Capture the cell that displays the provided text and extract its (x, y) central coordinate. 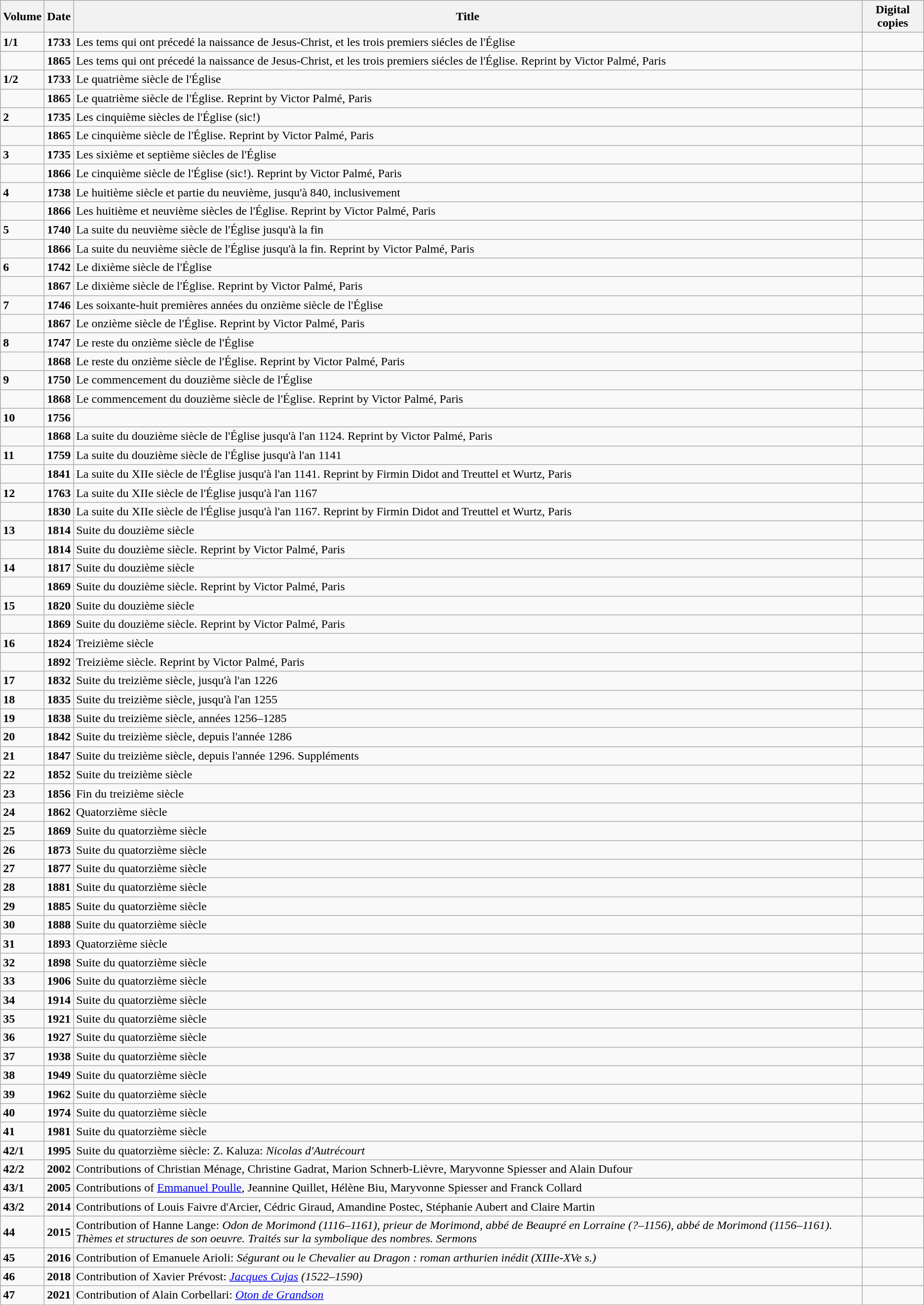
1949 (59, 1075)
La suite du douzième siècle de l'Église jusqu'à l'an 1141 (468, 455)
1820 (59, 606)
1877 (59, 869)
1974 (59, 1113)
La suite du douzième siècle de l'Église jusqu'à l'an 1124. Reprint by Victor Palmé, Paris (468, 436)
9 (23, 380)
1847 (59, 756)
2002 (59, 1169)
42/2 (23, 1169)
43/1 (23, 1188)
Le cinquième siècle de l'Église (sic!). Reprint by Victor Palmé, Paris (468, 173)
29 (23, 906)
La suite du neuvième siècle de l'Église jusqu'à la fin. Reprint by Victor Palmé, Paris (468, 248)
1856 (59, 793)
Contributions of Louis Faivre d'Arcier, Cédric Giraud, Amandine Postec, Stéphanie Aubert and Claire Martin (468, 1207)
Contribution of Alain Corbellari: Oton de Grandson (468, 1295)
Suite du treizième siècle, jusqu'à l'an 1255 (468, 699)
1759 (59, 455)
Suite du treizième siècle, années 1256–1285 (468, 718)
1962 (59, 1094)
1892 (59, 662)
Suite du treizième siècle, depuis l'année 1296. Suppléments (468, 756)
39 (23, 1094)
28 (23, 887)
La suite du XIIe siècle de l'Église jusqu'à l'an 1167. Reprint by Firmin Didot and Treuttel et Wurtz, Paris (468, 511)
6 (23, 268)
Digital copies (892, 17)
Suite du treizième siècle, depuis l'année 1286 (468, 737)
1862 (59, 812)
27 (23, 869)
1852 (59, 774)
1914 (59, 1000)
1981 (59, 1131)
7 (23, 305)
2005 (59, 1188)
Les tems qui ont précedé la naissance de Jesus-Christ, et les trois premiers siécles de l'Église (468, 42)
1835 (59, 699)
47 (23, 1295)
1/1 (23, 42)
33 (23, 981)
Date (59, 17)
1938 (59, 1056)
La suite du XIIe siècle de l'Église jusqu'à l'an 1167 (468, 493)
11 (23, 455)
Fin du treizième siècle (468, 793)
19 (23, 718)
35 (23, 1019)
1995 (59, 1151)
32 (23, 962)
18 (23, 699)
1750 (59, 380)
4 (23, 192)
Treizième siècle (468, 643)
8 (23, 343)
1885 (59, 906)
La suite du neuvième siècle de l'Église jusqu'à la fin (468, 230)
38 (23, 1075)
16 (23, 643)
Title (468, 17)
10 (23, 418)
2 (23, 117)
15 (23, 606)
1881 (59, 887)
1927 (59, 1037)
45 (23, 1258)
1893 (59, 944)
Treizième siècle. Reprint by Victor Palmé, Paris (468, 662)
Le dixième siècle de l'Église (468, 268)
1824 (59, 643)
1756 (59, 418)
1921 (59, 1019)
40 (23, 1113)
17 (23, 681)
Suite du quatorzième siècle: Z. Kaluza: Nicolas d'Autrécourt (468, 1151)
1/2 (23, 79)
Les cinquième siècles de l'Église (sic!) (468, 117)
24 (23, 812)
Le quatrième siècle de l'Église (468, 79)
Les tems qui ont précedé la naissance de Jesus-Christ, et les trois premiers siécles de l'Église. Reprint by Victor Palmé, Paris (468, 61)
46 (23, 1276)
44 (23, 1232)
43/2 (23, 1207)
21 (23, 756)
14 (23, 568)
22 (23, 774)
37 (23, 1056)
Contribution of Emanuele Arioli: Ségurant ou le Chevalier au Dragon : roman arthurien inédit (XIIIe-XVe s.) (468, 1258)
1898 (59, 962)
1873 (59, 849)
Les huitième et neuvième siècles de l'Église. Reprint by Victor Palmé, Paris (468, 211)
Volume (23, 17)
Le reste du onzième siècle de l'Église. Reprint by Victor Palmé, Paris (468, 361)
13 (23, 530)
Le commencement du douzième siècle de l'Église. Reprint by Victor Palmé, Paris (468, 399)
2018 (59, 1276)
36 (23, 1037)
3 (23, 154)
Le huitième siècle et partie du neuvième, jusqu'à 840, inclusivement (468, 192)
20 (23, 737)
2021 (59, 1295)
5 (23, 230)
Contributions of Emmanuel Poulle, Jeannine Quillet, Hélène Biu, Maryvonne Spiesser and Franck Collard (468, 1188)
Contribution of Xavier Prévost: Jacques Cujas (1522–1590) (468, 1276)
Le quatrième siècle de l'Église. Reprint by Victor Palmé, Paris (468, 98)
Suite du treizième siècle (468, 774)
42/1 (23, 1151)
30 (23, 925)
1888 (59, 925)
La suite du XIIe siècle de l'Église jusqu'à l'an 1141. Reprint by Firmin Didot and Treuttel et Wurtz, Paris (468, 474)
34 (23, 1000)
Le dixième siècle de l'Église. Reprint by Victor Palmé, Paris (468, 286)
25 (23, 831)
Les soixante-huit premières années du onzième siècle de l'Église (468, 305)
1738 (59, 192)
Le commencement du douzième siècle de l'Église (468, 380)
2015 (59, 1232)
Suite du treizième siècle, jusqu'à l'an 1226 (468, 681)
23 (23, 793)
2014 (59, 1207)
12 (23, 493)
2016 (59, 1258)
Le reste du onzième siècle de l'Église (468, 343)
1832 (59, 681)
Le cinquième siècle de l'Église. Reprint by Victor Palmé, Paris (468, 136)
Le onzième siècle de l'Église. Reprint by Victor Palmé, Paris (468, 324)
Contributions of Christian Ménage, Christine Gadrat, Marion Schnerb-Lièvre, Maryvonne Spiesser and Alain Dufour (468, 1169)
1838 (59, 718)
26 (23, 849)
1906 (59, 981)
1817 (59, 568)
1842 (59, 737)
1742 (59, 268)
1763 (59, 493)
31 (23, 944)
1747 (59, 343)
Les sixième et septième siècles de l'Église (468, 154)
41 (23, 1131)
1746 (59, 305)
1830 (59, 511)
1740 (59, 230)
1841 (59, 474)
